From the cell containing the given text, extract its center point as (x, y) coordinate. 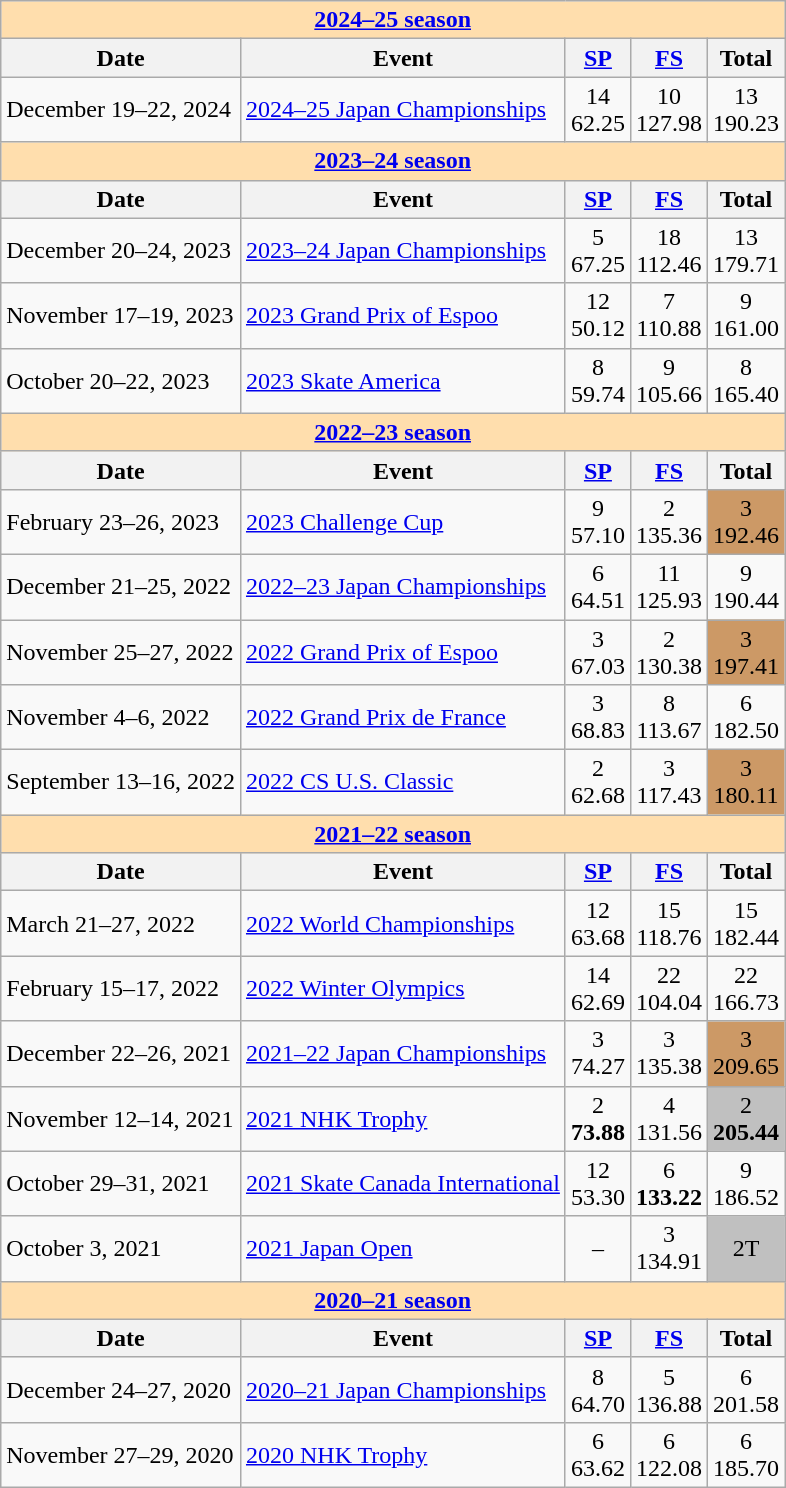
2021 Skate Canada International (402, 1184)
October 29–31, 2021 (121, 1184)
2 62.68 (598, 782)
2T (746, 1248)
8 113.67 (668, 718)
December 20–24, 2023 (121, 250)
3 117.43 (668, 782)
6 185.70 (746, 1454)
November 4–6, 2022 (121, 718)
2 130.38 (668, 652)
3 135.38 (668, 1054)
February 23–26, 2023 (121, 522)
11 125.93 (668, 586)
September 13–16, 2022 (121, 782)
March 21–27, 2022 (121, 924)
12 53.30 (598, 1184)
2020 NHK Trophy (402, 1454)
9 186.52 (746, 1184)
7 110.88 (668, 316)
22 166.73 (746, 988)
October 20–22, 2023 (121, 380)
2021 Japan Open (402, 1248)
November 12–14, 2021 (121, 1118)
8 64.70 (598, 1390)
3 74.27 (598, 1054)
3 134.91 (668, 1248)
November 27–29, 2020 (121, 1454)
22 104.04 (668, 988)
2023 Challenge Cup (402, 522)
6 201.58 (746, 1390)
2 205.44 (746, 1118)
8 165.40 (746, 380)
3 209.65 (746, 1054)
8 59.74 (598, 380)
2023 Grand Prix of Espoo (402, 316)
13 190.23 (746, 110)
5 136.88 (668, 1390)
5 67.25 (598, 250)
12 50.12 (598, 316)
2023–24 Japan Championships (402, 250)
December 22–26, 2021 (121, 1054)
6 182.50 (746, 718)
18 112.46 (668, 250)
4 131.56 (668, 1118)
2022 World Championships (402, 924)
October 3, 2021 (121, 1248)
9 161.00 (746, 316)
15 118.76 (668, 924)
– (598, 1248)
2023 Skate America (402, 380)
2020–21 season (393, 1300)
2 135.36 (668, 522)
3 192.46 (746, 522)
9 57.10 (598, 522)
December 19–22, 2024 (121, 110)
2022 Grand Prix of Espoo (402, 652)
6 133.22 (668, 1184)
13 179.71 (746, 250)
2024–25 Japan Championships (402, 110)
December 21–25, 2022 (121, 586)
14 62.69 (598, 988)
December 24–27, 2020 (121, 1390)
2022 Winter Olympics (402, 988)
6 64.51 (598, 586)
2 73.88 (598, 1118)
9 105.66 (668, 380)
2022 CS U.S. Classic (402, 782)
10 127.98 (668, 110)
2021–22 Japan Championships (402, 1054)
9 190.44 (746, 586)
3 67.03 (598, 652)
2024–25 season (393, 20)
2021–22 season (393, 834)
2022–23 season (393, 432)
2021 NHK Trophy (402, 1118)
6 122.08 (668, 1454)
15 182.44 (746, 924)
3 197.41 (746, 652)
2020–21 Japan Championships (402, 1390)
3 68.83 (598, 718)
14 62.25 (598, 110)
2023–24 season (393, 161)
November 17–19, 2023 (121, 316)
November 25–27, 2022 (121, 652)
12 63.68 (598, 924)
February 15–17, 2022 (121, 988)
2022 Grand Prix de France (402, 718)
2022–23 Japan Championships (402, 586)
3 180.11 (746, 782)
6 63.62 (598, 1454)
